From the cell containing the given text, extract its center point as [x, y] coordinate. 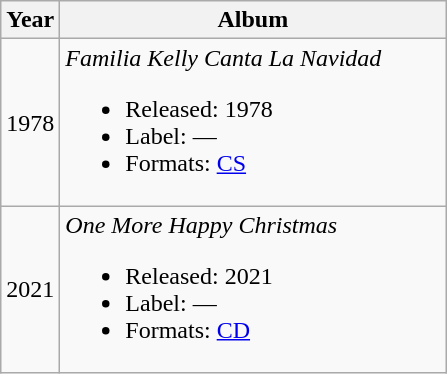
1978 [30, 122]
One More Happy ChristmasReleased: 2021Label: —Formats: CD [253, 290]
Album [253, 20]
Familia Kelly Canta La NavidadReleased: 1978Label: —Formats: CS [253, 122]
2021 [30, 290]
Year [30, 20]
